Find where the given text appears and provide that cell's center as (x, y) coordinate. 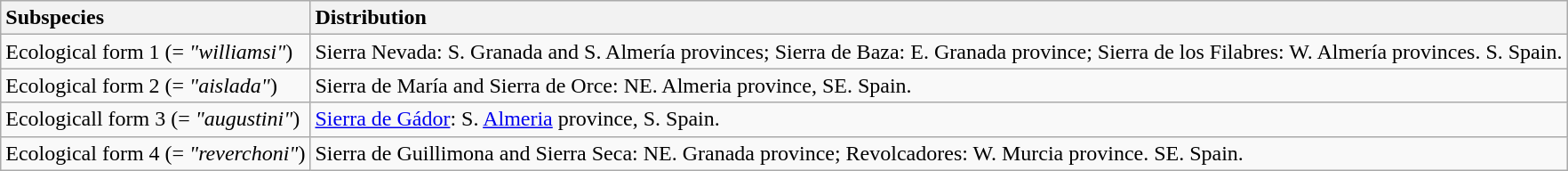
Sierra de Guillimona and Sierra Seca: NE. Granada province; Revolcadores: W. Murcia province. SE. Spain. (939, 153)
Distribution (939, 18)
Ecological form 4 (= "reverchoni") (156, 153)
Sierra de María and Sierra de Orce: NE. Almeria province, SE. Spain. (939, 85)
Ecologicall form 3 (= "augustini") (156, 119)
Subspecies (156, 18)
Sierra de Gádor: S. Almeria province, S. Spain. (939, 119)
Sierra Nevada: S. Granada and S. Almería provinces; Sierra de Baza: E. Granada province; Sierra de los Filabres: W. Almería provinces. S. Spain. (939, 52)
Ecological form 1 (= "williamsi") (156, 52)
Ecological form 2 (= "aislada") (156, 85)
